Find where the given text appears and provide that cell's center as (x, y) coordinate. 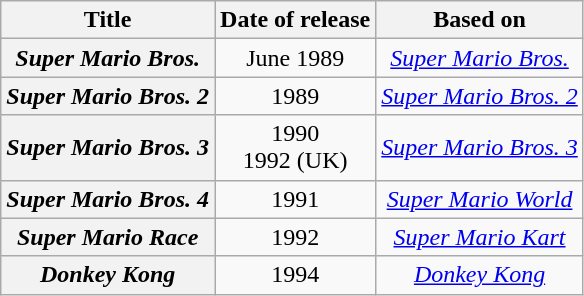
Super Mario World (480, 199)
Super Mario Kart (480, 237)
Title (108, 20)
1989 (296, 96)
1992 (296, 237)
1994 (296, 275)
Based on (480, 20)
1991 (296, 199)
19901992 (UK) (296, 148)
Date of release (296, 20)
Super Mario Bros. 4 (108, 199)
June 1989 (296, 58)
Super Mario Race (108, 237)
